Identify which cell holds the provided text, then report its [x, y] central coordinate. 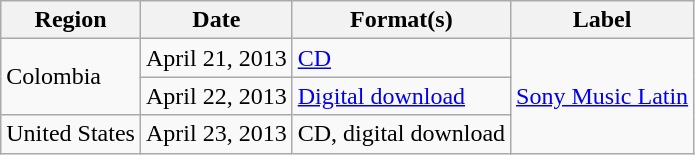
April 23, 2013 [216, 134]
Date [216, 20]
Digital download [401, 96]
CD [401, 58]
Colombia [71, 77]
CD, digital download [401, 134]
Label [602, 20]
Format(s) [401, 20]
United States [71, 134]
Sony Music Latin [602, 96]
April 21, 2013 [216, 58]
April 22, 2013 [216, 96]
Region [71, 20]
